Scan for the cell matching the given text and deliver its [x, y] coordinate at center. 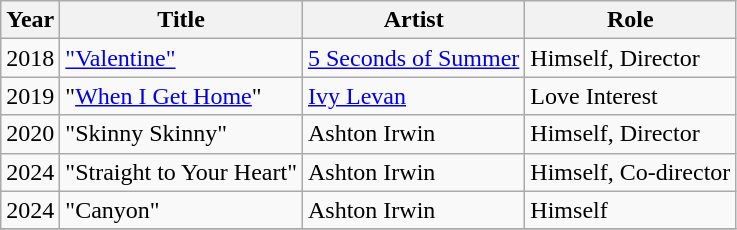
Love Interest [630, 96]
Ivy Levan [413, 96]
"When I Get Home" [182, 96]
"Valentine" [182, 58]
Role [630, 20]
2020 [30, 134]
"Straight to Your Heart" [182, 172]
2018 [30, 58]
"Canyon" [182, 210]
5 Seconds of Summer [413, 58]
Artist [413, 20]
Himself [630, 210]
Year [30, 20]
Himself, Co-director [630, 172]
2019 [30, 96]
Title [182, 20]
"Skinny Skinny" [182, 134]
